Scan for the cell matching the given text and deliver its [x, y] coordinate at center. 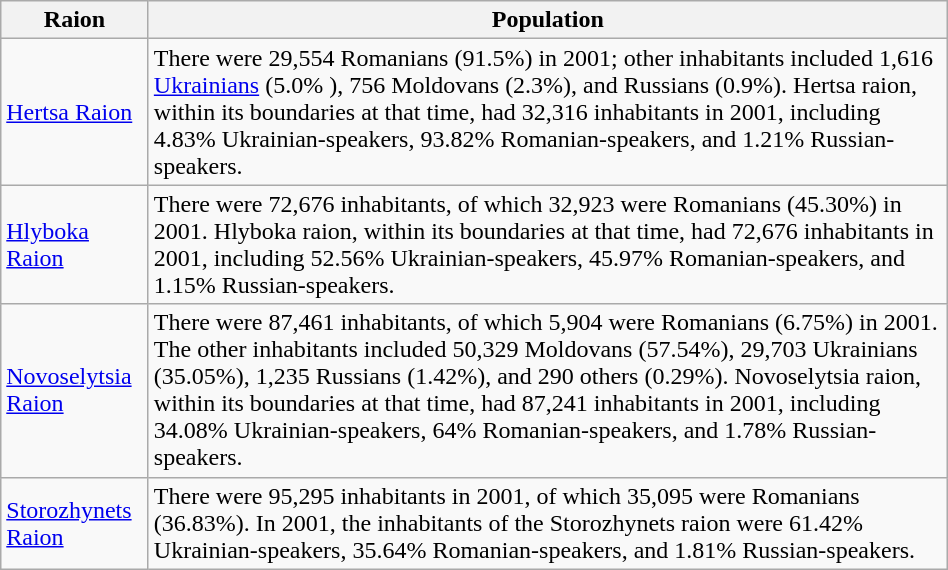
Hlyboka Raion [75, 244]
Storozhynets Raion [75, 523]
Raion [75, 20]
Hertsa Raion [75, 112]
Population [548, 20]
Novoselytsia Raion [75, 390]
